For the text-containing cell, return its midpoint in [x, y] coordinate format. 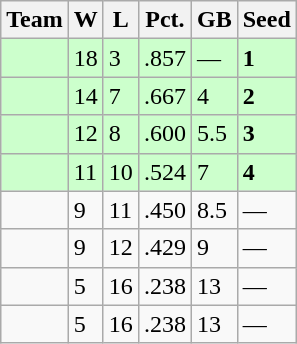
.667 [164, 96]
18 [86, 58]
Pct. [164, 20]
5.5 [214, 134]
8 [120, 134]
2 [266, 96]
W [86, 20]
.429 [164, 248]
.524 [164, 172]
Team [35, 20]
1 [266, 58]
.600 [164, 134]
GB [214, 20]
.450 [164, 210]
Seed [266, 20]
L [120, 20]
.857 [164, 58]
14 [86, 96]
8.5 [214, 210]
10 [120, 172]
